Output the (x, y) coordinate of the center of the cell containing the given text.  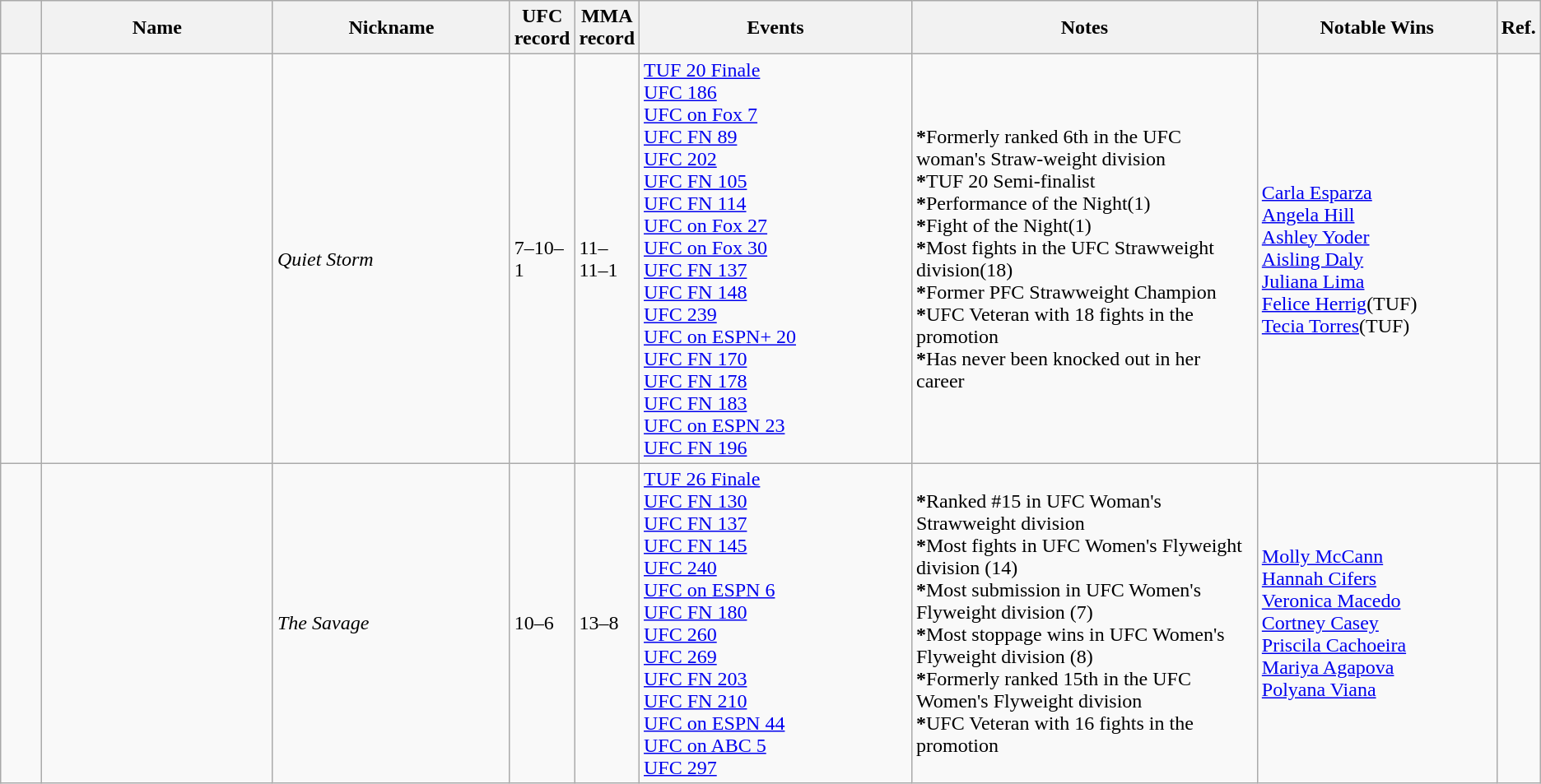
Notes (1084, 28)
11–11–1 (608, 258)
Molly McCann Hannah Cifers Veronica Macedo Cortney Casey Priscila Cachoeira Mariya Agapova Polyana Viana (1376, 624)
UFC record (542, 28)
Carla Esparza Angela Hill Ashley Yoder Aisling Daly Juliana Lima Felice Herrig(TUF) Tecia Torres(TUF) (1376, 258)
10–6 (542, 624)
Nickname (391, 28)
7–10–1 (542, 258)
Events (775, 28)
MMA record (608, 28)
Name (156, 28)
Quiet Storm (391, 258)
The Savage (391, 624)
Notable Wins (1376, 28)
13–8 (608, 624)
Ref. (1518, 28)
